Search for the cell housing the specified text and yield its [x, y] center coordinate. 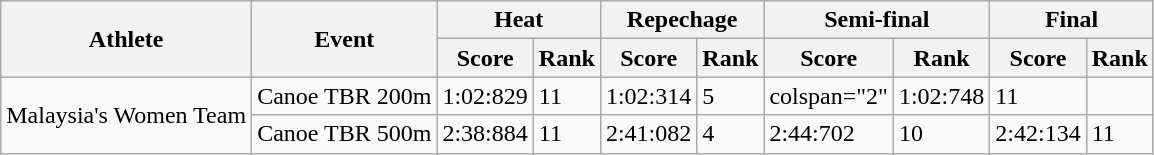
colspan="2" [829, 96]
2:42:134 [1038, 134]
Canoe TBR 500m [344, 134]
Final [1072, 20]
1:02:748 [941, 96]
10 [941, 134]
2:38:884 [485, 134]
Canoe TBR 200m [344, 96]
Athlete [126, 39]
Repechage [682, 20]
1:02:314 [648, 96]
Heat [519, 20]
1:02:829 [485, 96]
2:41:082 [648, 134]
2:44:702 [829, 134]
Event [344, 39]
4 [730, 134]
5 [730, 96]
Malaysia's Women Team [126, 115]
Semi-final [877, 20]
